Determine the (X, Y) coordinate at the center of the cell enclosing the given text.  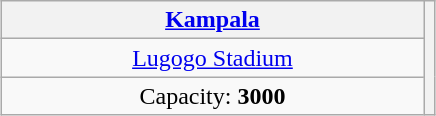
Capacity: 3000 (213, 96)
Kampala (213, 20)
Lugogo Stadium (213, 58)
